Return [x, y] of the center of cell containing provided text 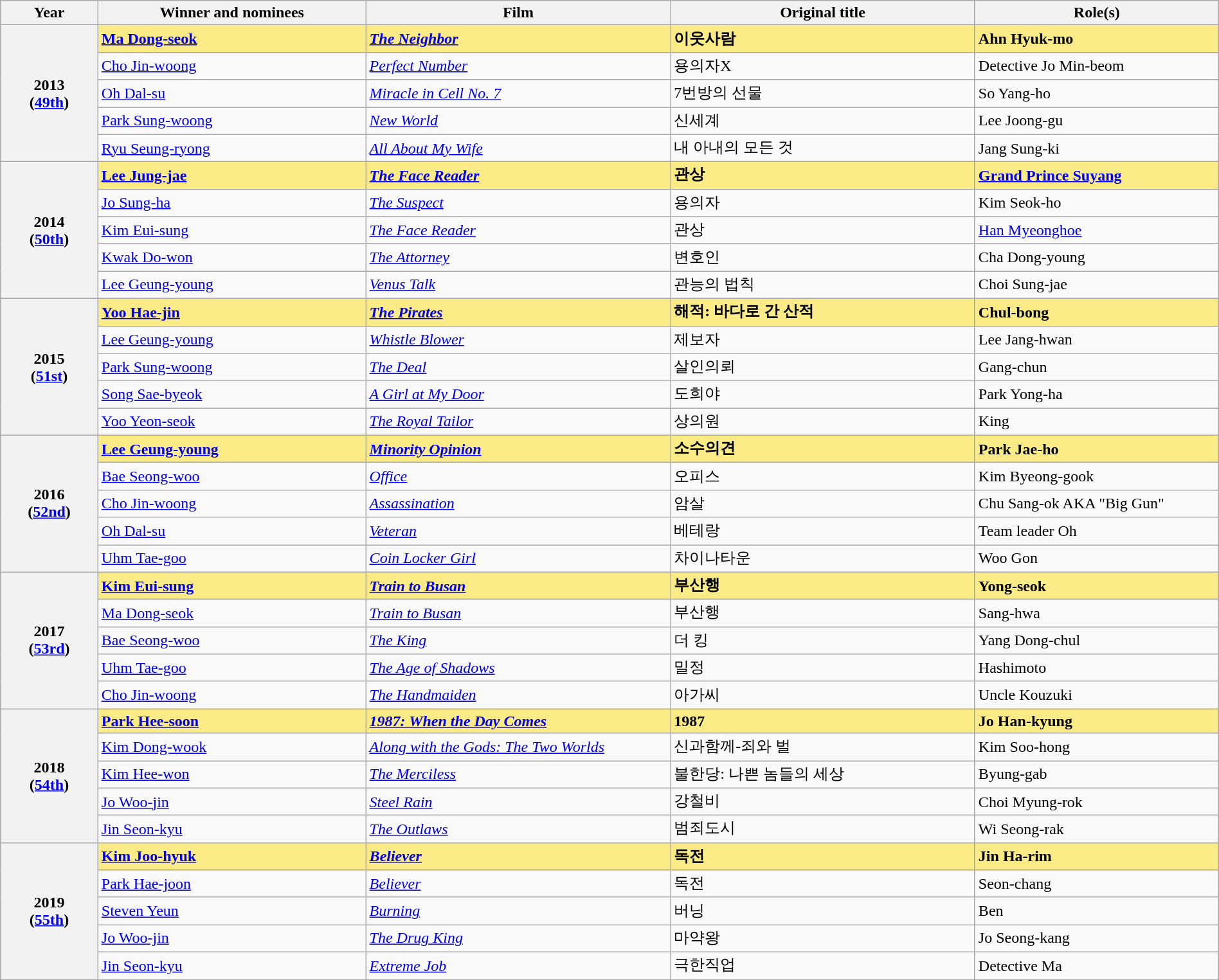
2014(50th) [50, 230]
The Merciless [518, 775]
마약왕 [823, 938]
Grand Prince Suyang [1097, 176]
Yong-seok [1097, 586]
New World [518, 121]
1987: When the Day Comes [518, 721]
Gang-chun [1097, 368]
The Outlaws [518, 829]
Yoo Yeon-seok [231, 422]
소수의견 [823, 449]
내 아내의 모든 것 [823, 148]
All About My Wife [518, 148]
Original title [823, 13]
극한직업 [823, 965]
Jo Han-kyung [1097, 721]
오피스 [823, 477]
Yoo Hae-jin [231, 312]
Kim Joo-hyuk [231, 856]
Lee Jang-hwan [1097, 339]
The Neighbor [518, 39]
Kim Seok-ho [1097, 203]
The Drug King [518, 938]
Cha Dong-young [1097, 257]
Steel Rain [518, 802]
신과함께-죄와 벌 [823, 747]
Sang-hwa [1097, 613]
이웃사람 [823, 39]
Song Sae-byeok [231, 395]
용의자 [823, 203]
베테랑 [823, 531]
범죄도시 [823, 829]
Ryu Seung-ryong [231, 148]
Office [518, 477]
Lee Joong-gu [1097, 121]
Jo Seong-kang [1097, 938]
2016(52nd) [50, 504]
Park Jae-ho [1097, 449]
변호인 [823, 257]
용의자X [823, 66]
Jang Sung-ki [1097, 148]
Woo Gon [1097, 559]
2017(53rd) [50, 640]
Park Hee-soon [231, 721]
Film [518, 13]
The Age of Shadows [518, 668]
Lee Jung-jae [231, 176]
King [1097, 422]
2013(49th) [50, 94]
Chul-bong [1097, 312]
도희야 [823, 395]
Venus Talk [518, 285]
The Deal [518, 368]
Role(s) [1097, 13]
7번방의 선물 [823, 94]
Kwak Do-won [231, 257]
Hashimoto [1097, 668]
The King [518, 640]
Team leader Oh [1097, 531]
Year [50, 13]
Kim Byeong-gook [1097, 477]
1987 [823, 721]
Kim Dong-wook [231, 747]
관능의 법칙 [823, 285]
버닝 [823, 911]
Jo Sung-ha [231, 203]
2015(51st) [50, 366]
Choi Myung-rok [1097, 802]
Park Hae-joon [231, 884]
A Girl at My Door [518, 395]
The Handmaiden [518, 695]
아가씨 [823, 695]
살인의뢰 [823, 368]
2019(55th) [50, 911]
The Pirates [518, 312]
Burning [518, 911]
신세계 [823, 121]
Kim Soo-hong [1097, 747]
Assassination [518, 504]
밀정 [823, 668]
Detective Jo Min-beom [1097, 66]
Yang Dong-chul [1097, 640]
Along with the Gods: The Two Worlds [518, 747]
Jin Ha-rim [1097, 856]
Ben [1097, 911]
암살 [823, 504]
Wi Seong-rak [1097, 829]
Coin Locker Girl [518, 559]
Veteran [518, 531]
더 킹 [823, 640]
Kim Hee-won [231, 775]
Chu Sang-ok AKA "Big Gun" [1097, 504]
강철비 [823, 802]
Han Myeonghoe [1097, 230]
The Attorney [518, 257]
Park Yong-ha [1097, 395]
The Royal Tailor [518, 422]
Steven Yeun [231, 911]
Uncle Kouzuki [1097, 695]
상의원 [823, 422]
Winner and nominees [231, 13]
Choi Sung-jae [1097, 285]
Ahn Hyuk-mo [1097, 39]
So Yang-ho [1097, 94]
Perfect Number [518, 66]
제보자 [823, 339]
Extreme Job [518, 965]
Minority Opinion [518, 449]
2018(54th) [50, 776]
Seon-chang [1097, 884]
Detective Ma [1097, 965]
Whistle Blower [518, 339]
불한당: 나쁜 놈들의 세상 [823, 775]
Byung-gab [1097, 775]
차이나타운 [823, 559]
해적: 바다로 간 산적 [823, 312]
The Suspect [518, 203]
Miracle in Cell No. 7 [518, 94]
